Output the (x, y) coordinate of the center of the cell containing the given text.  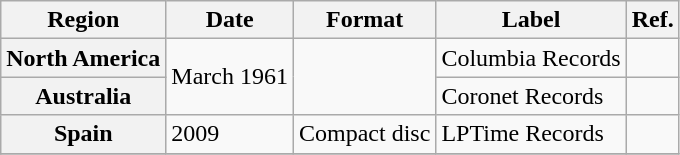
Ref. (652, 20)
Spain (84, 134)
Format (364, 20)
Date (230, 20)
Label (531, 20)
March 1961 (230, 77)
Columbia Records (531, 58)
Region (84, 20)
LPTime Records (531, 134)
Compact disc (364, 134)
Coronet Records (531, 96)
2009 (230, 134)
North America (84, 58)
Australia (84, 96)
